Scan for the cell matching the given text and deliver its (X, Y) coordinate at center. 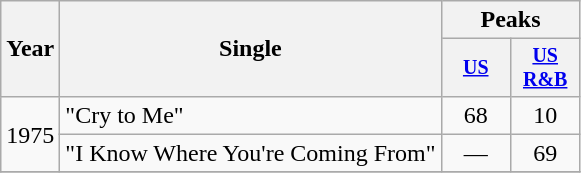
1975 (30, 134)
69 (544, 153)
10 (544, 115)
Single (250, 49)
68 (476, 115)
"Cry to Me" (250, 115)
— (476, 153)
"I Know Where You're Coming From" (250, 153)
Year (30, 49)
USR&B (544, 68)
US (476, 68)
Peaks (510, 20)
